Pinpoint the cell where the given text exists, returning its [X, Y] midpoint coordinate. 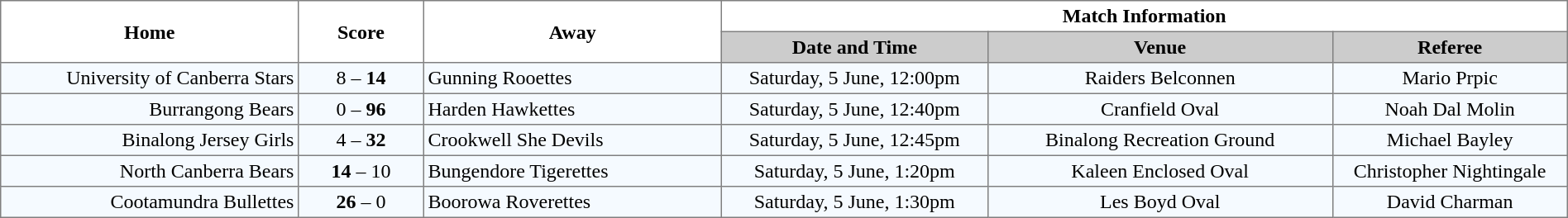
Match Information [1145, 17]
Harden Hawkettes [572, 109]
0 – 96 [361, 109]
Binalong Jersey Girls [150, 140]
Saturday, 5 June, 1:30pm [854, 202]
Boorowa Roverettes [572, 202]
Kaleen Enclosed Oval [1159, 171]
14 – 10 [361, 171]
Home [150, 31]
David Charman [1450, 202]
Burrangong Bears [150, 109]
8 – 14 [361, 78]
Bungendore Tigerettes [572, 171]
Away [572, 31]
Saturday, 5 June, 12:45pm [854, 140]
Saturday, 5 June, 12:40pm [854, 109]
Saturday, 5 June, 1:20pm [854, 171]
Les Boyd Oval [1159, 202]
Crookwell She Devils [572, 140]
4 – 32 [361, 140]
Gunning Rooettes [572, 78]
Raiders Belconnen [1159, 78]
Mario Prpic [1450, 78]
Christopher Nightingale [1450, 171]
Binalong Recreation Ground [1159, 140]
Noah Dal Molin [1450, 109]
Score [361, 31]
Cranfield Oval [1159, 109]
26 – 0 [361, 202]
North Canberra Bears [150, 171]
Date and Time [854, 47]
Michael Bayley [1450, 140]
University of Canberra Stars [150, 78]
Venue [1159, 47]
Saturday, 5 June, 12:00pm [854, 78]
Referee [1450, 47]
Cootamundra Bullettes [150, 202]
